Return the [X, Y] coordinate for the center point of the cell that contains the specified text.  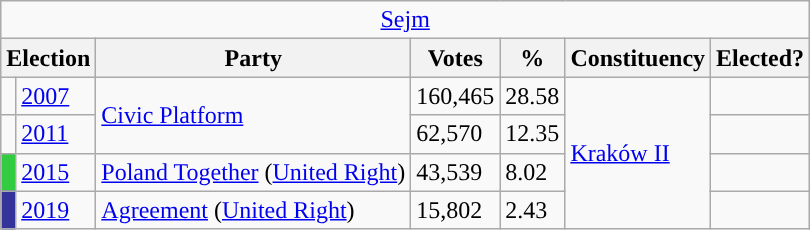
62,570 [456, 134]
160,465 [456, 96]
Poland Together (United Right) [254, 172]
28.58 [532, 96]
% [532, 58]
Sejm [406, 20]
2011 [56, 134]
12.35 [532, 134]
Civic Platform [254, 115]
Constituency [638, 58]
Kraków II [638, 153]
2015 [56, 172]
2007 [56, 96]
43,539 [456, 172]
Election [48, 58]
8.02 [532, 172]
Elected? [760, 58]
Agreement (United Right) [254, 210]
15,802 [456, 210]
Votes [456, 58]
Party [254, 58]
2019 [56, 210]
2.43 [532, 210]
